Identify which cell holds the provided text, then report its [X, Y] central coordinate. 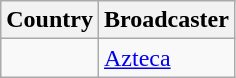
Country [50, 20]
Azteca [166, 58]
Broadcaster [166, 20]
